Capture the cell that displays the provided text and extract its (X, Y) central coordinate. 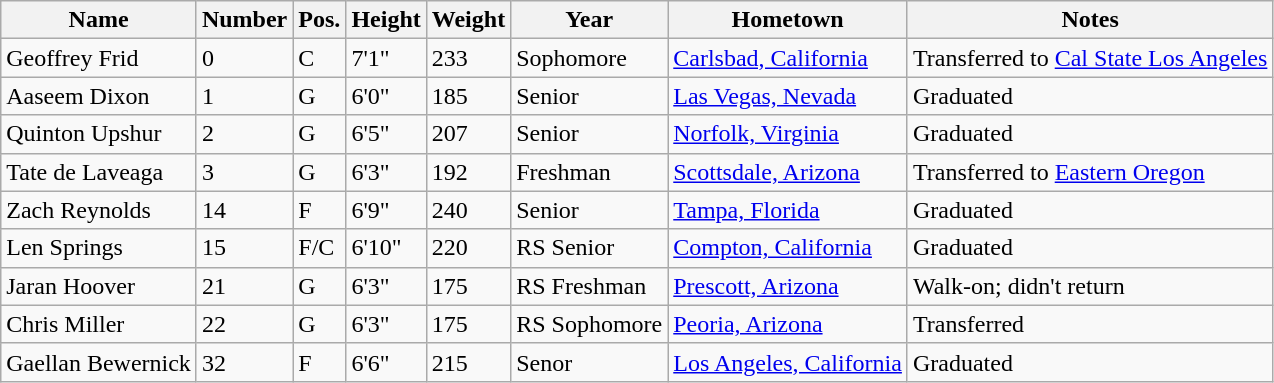
RS Sophomore (590, 324)
Transferred to Cal State Los Angeles (1090, 58)
Sophomore (590, 58)
6'6" (386, 362)
220 (468, 248)
Scottsdale, Arizona (788, 172)
RS Senior (590, 248)
6'5" (386, 134)
Height (386, 20)
15 (244, 248)
233 (468, 58)
Carlsbad, California (788, 58)
Tate de Laveaga (99, 172)
Norfolk, Virginia (788, 134)
Aaseem Dixon (99, 96)
6'0" (386, 96)
Walk-on; didn't return (1090, 286)
Quinton Upshur (99, 134)
Las Vegas, Nevada (788, 96)
Weight (468, 20)
Year (590, 20)
192 (468, 172)
Gaellan Bewernick (99, 362)
F/C (320, 248)
Zach Reynolds (99, 210)
Los Angeles, California (788, 362)
6'10" (386, 248)
Number (244, 20)
C (320, 58)
RS Freshman (590, 286)
22 (244, 324)
6'9" (386, 210)
Chris Miller (99, 324)
Jaran Hoover (99, 286)
21 (244, 286)
Transferred (1090, 324)
3 (244, 172)
Pos. (320, 20)
215 (468, 362)
Compton, California (788, 248)
Peoria, Arizona (788, 324)
207 (468, 134)
Hometown (788, 20)
2 (244, 134)
185 (468, 96)
Senor (590, 362)
Notes (1090, 20)
Freshman (590, 172)
0 (244, 58)
Len Springs (99, 248)
Geoffrey Frid (99, 58)
1 (244, 96)
32 (244, 362)
Name (99, 20)
240 (468, 210)
Transferred to Eastern Oregon (1090, 172)
Tampa, Florida (788, 210)
14 (244, 210)
Prescott, Arizona (788, 286)
7'1" (386, 58)
